Output the (x, y) coordinate of the center of the cell containing the given text.  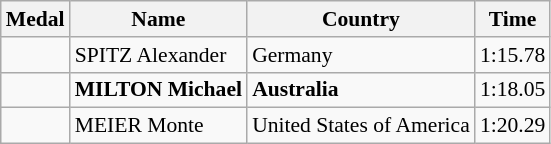
1:15.78 (512, 55)
Australia (361, 90)
SPITZ Alexander (158, 55)
Name (158, 19)
MEIER Monte (158, 126)
1:20.29 (512, 126)
Country (361, 19)
Medal (36, 19)
Time (512, 19)
1:18.05 (512, 90)
Germany (361, 55)
United States of America (361, 126)
MILTON Michael (158, 90)
